Pinpoint the cell where the given text exists, returning its [x, y] midpoint coordinate. 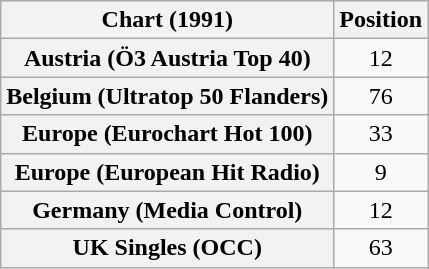
Austria (Ö3 Austria Top 40) [168, 58]
Europe (Eurochart Hot 100) [168, 134]
UK Singles (OCC) [168, 248]
Belgium (Ultratop 50 Flanders) [168, 96]
63 [381, 248]
76 [381, 96]
Germany (Media Control) [168, 210]
9 [381, 172]
Chart (1991) [168, 20]
Europe (European Hit Radio) [168, 172]
Position [381, 20]
33 [381, 134]
